Scan for the cell matching the given text and deliver its (X, Y) coordinate at center. 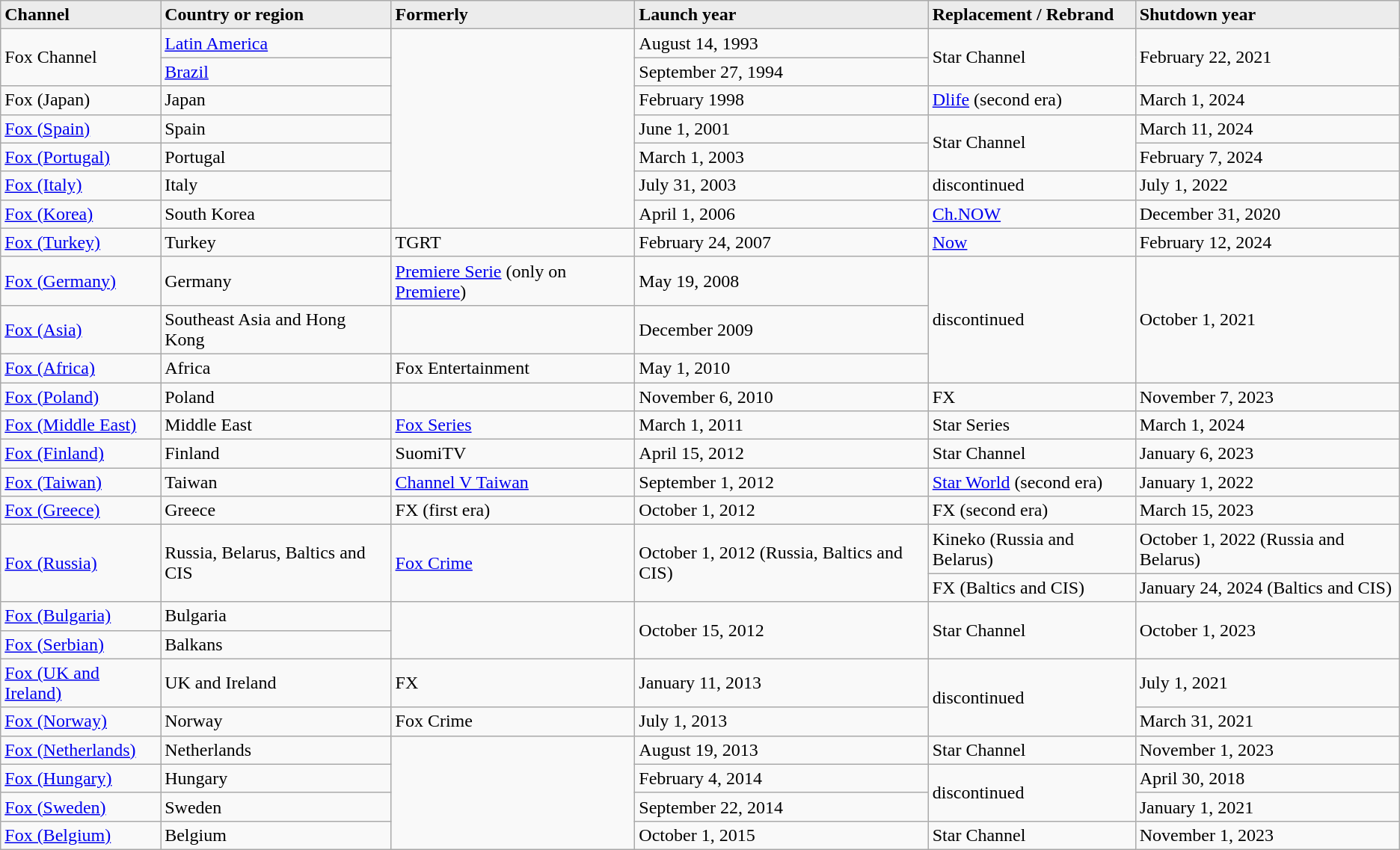
October 1, 2021 (1267, 319)
February 1998 (782, 100)
Fox Series (513, 425)
January 6, 2023 (1267, 454)
October 1, 2012 (Russia, Baltics and CIS) (782, 564)
February 22, 2021 (1267, 58)
Portugal (276, 157)
December 31, 2020 (1267, 214)
March 11, 2024 (1267, 129)
Poland (276, 397)
Fox (Middle East) (81, 425)
Fox Entertainment (513, 368)
Fox (Netherlands) (81, 750)
October 15, 2012 (782, 630)
Kineko (Russia and Belarus) (1032, 549)
January 24, 2024 (Baltics and CIS) (1267, 588)
Finland (276, 454)
January 1, 2021 (1267, 807)
Greece (276, 511)
Spain (276, 129)
Fox (Turkey) (81, 242)
March 15, 2023 (1267, 511)
FX (Baltics and CIS) (1032, 588)
Japan (276, 100)
Fox (Finland) (81, 454)
October 1, 2015 (782, 835)
Hungary (276, 778)
Turkey (276, 242)
Russia, Belarus, Baltics and CIS (276, 564)
July 1, 2013 (782, 721)
May 19, 2008 (782, 281)
Fox (Italy) (81, 185)
Star Series (1032, 425)
Launch year (782, 15)
May 1, 2010 (782, 368)
July 1, 2022 (1267, 185)
Brazil (276, 72)
July 1, 2021 (1267, 683)
Balkans (276, 644)
October 1, 2023 (1267, 630)
Fox (Asia) (81, 329)
Netherlands (276, 750)
February 24, 2007 (782, 242)
Fox (Taiwan) (81, 482)
Ch.NOW (1032, 214)
September 27, 1994 (782, 72)
Belgium (276, 835)
Now (1032, 242)
November 7, 2023 (1267, 397)
July 31, 2003 (782, 185)
February 4, 2014 (782, 778)
Fox (Portugal) (81, 157)
Formerly (513, 15)
August 19, 2013 (782, 750)
Premiere Serie (only on Premiere) (513, 281)
Fox (Belgium) (81, 835)
March 31, 2021 (1267, 721)
Latin America (276, 43)
Fox (Spain) (81, 129)
September 1, 2012 (782, 482)
South Korea (276, 214)
April 1, 2006 (782, 214)
October 1, 2012 (782, 511)
August 14, 1993 (782, 43)
Germany (276, 281)
Fox (Bulgaria) (81, 616)
February 7, 2024 (1267, 157)
Country or region (276, 15)
Fox (Russia) (81, 564)
Bulgaria (276, 616)
Fox (Japan) (81, 100)
January 1, 2022 (1267, 482)
Middle East (276, 425)
Star World (second era) (1032, 482)
November 6, 2010 (782, 397)
Shutdown year (1267, 15)
UK and Ireland (276, 683)
Dlife (second era) (1032, 100)
February 12, 2024 (1267, 242)
April 15, 2012 (782, 454)
Fox (Serbian) (81, 644)
June 1, 2001 (782, 129)
FX (second era) (1032, 511)
Fox (Poland) (81, 397)
Fox (Germany) (81, 281)
Sweden (276, 807)
Fox (Sweden) (81, 807)
TGRT (513, 242)
April 30, 2018 (1267, 778)
January 11, 2013 (782, 683)
March 1, 2003 (782, 157)
Italy (276, 185)
September 22, 2014 (782, 807)
Fox (Hungary) (81, 778)
Fox Channel (81, 58)
Africa (276, 368)
Southeast Asia and Hong Kong (276, 329)
Fox (Africa) (81, 368)
SuomiTV (513, 454)
Fox (UK and Ireland) (81, 683)
Fox (Greece) (81, 511)
Fox (Korea) (81, 214)
October 1, 2022 (Russia and Belarus) (1267, 549)
Replacement / Rebrand (1032, 15)
Channel V Taiwan (513, 482)
Taiwan (276, 482)
Norway (276, 721)
Fox (Norway) (81, 721)
March 1, 2011 (782, 425)
December 2009 (782, 329)
FX (first era) (513, 511)
Channel (81, 15)
